Find where the given text appears and provide that cell's center as (x, y) coordinate. 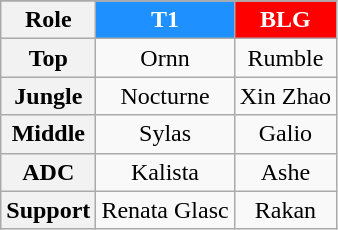
Middle (48, 134)
Top (48, 58)
Xin Zhao (285, 96)
Ornn (165, 58)
Ashe (285, 172)
Galio (285, 134)
Renata Glasc (165, 210)
Rumble (285, 58)
T1 (165, 20)
Nocturne (165, 96)
BLG (285, 20)
ADC (48, 172)
Support (48, 210)
Rakan (285, 210)
Sylas (165, 134)
Role (48, 20)
Kalista (165, 172)
Jungle (48, 96)
